From the cell containing the given text, extract its center point as [x, y] coordinate. 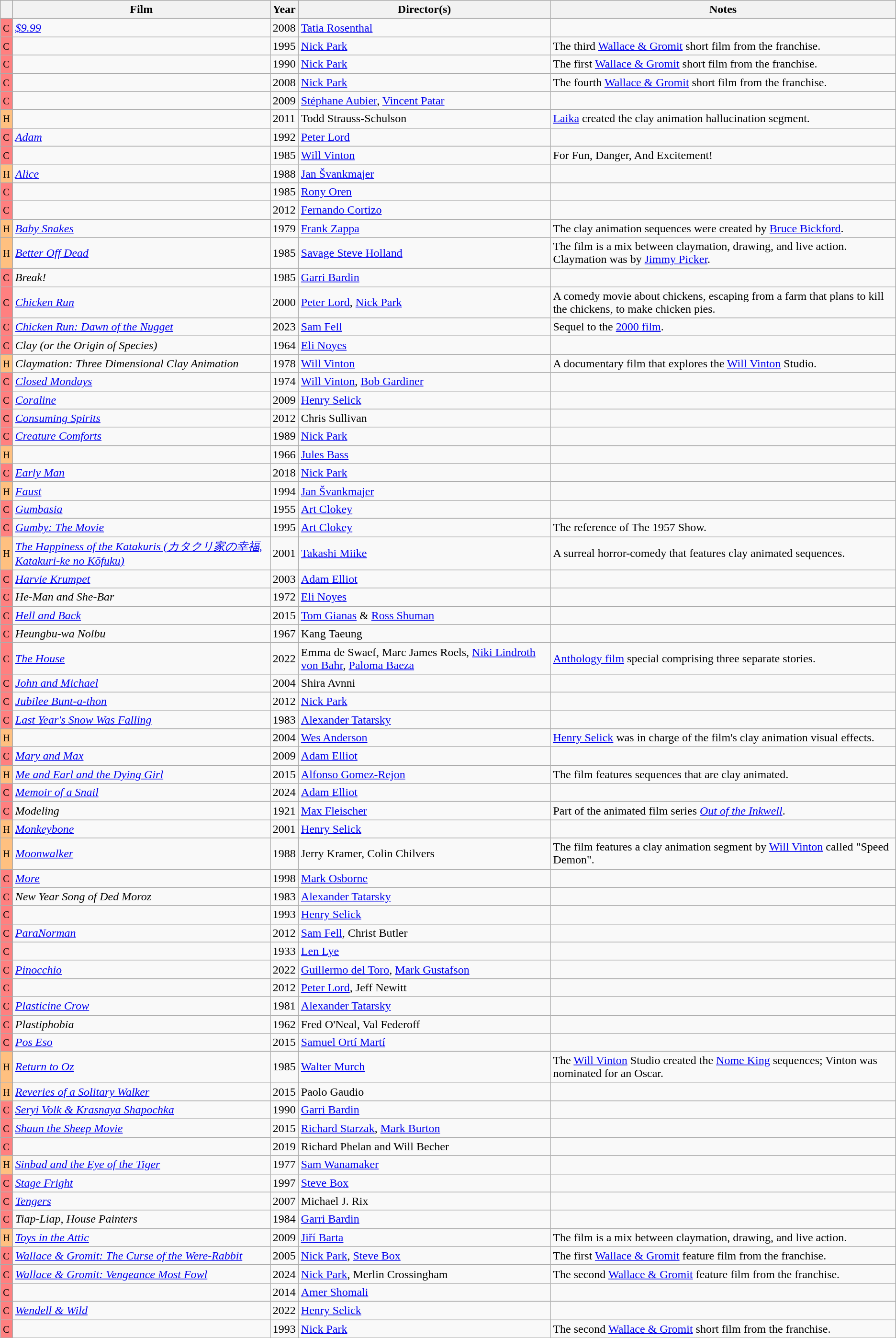
Len Lye [424, 951]
Sinbad and the Eye of the Tiger [141, 1165]
2003 [284, 579]
Faust [141, 491]
Break! [141, 278]
Alice [141, 173]
Tom Gianas & Ross Shuman [424, 615]
The film features a clay animation segment by Will Vinton called "Speed Demon". [723, 853]
Chicken Run: Dawn of the Nugget [141, 327]
Todd Strauss-Schulson [424, 119]
1966 [284, 454]
A documentary film that explores the Will Vinton Studio. [723, 363]
Sam Wanamaker [424, 1165]
New Year Song of Ded Moroz [141, 896]
Peter Lord [424, 137]
2014 [284, 1292]
Nick Park, Steve Box [424, 1256]
2005 [284, 1256]
Peter Lord, Nick Park [424, 303]
Early Man [141, 473]
Steve Box [424, 1183]
Tiap-Liap, House Painters [141, 1219]
Emma de Swaef, Marc James Roels, Niki Lindroth von Bahr, Paloma Baeza [424, 658]
Year [284, 10]
Plastiphobia [141, 1024]
Shaun the Sheep Movie [141, 1128]
More [141, 878]
Mary and Max [141, 756]
2011 [284, 119]
Jerry Kramer, Colin Chilvers [424, 853]
Harvie Krumpet [141, 579]
Guillermo del Toro, Mark Gustafson [424, 969]
Nick Park, Merlin Crossingham [424, 1274]
Creature Comforts [141, 436]
1921 [284, 811]
Shira Avnni [424, 683]
2019 [284, 1146]
The second Wallace & Gromit feature film from the franchise. [723, 1274]
Amer Shomali [424, 1292]
Jubilee Bunt-a-thon [141, 701]
The third Wallace & Gromit short film from the franchise. [723, 46]
Jules Bass [424, 454]
1962 [284, 1024]
1977 [284, 1165]
He-Man and She-Bar [141, 597]
Paolo Gaudio [424, 1092]
2000 [284, 303]
Plasticine Crow [141, 1006]
Wes Anderson [424, 738]
$9.99 [141, 28]
Part of the animated film series Out of the Inkwell. [723, 811]
The film features sequences that are clay animated. [723, 774]
Closed Mondays [141, 382]
1955 [284, 509]
Modeling [141, 811]
Seryi Volk & Krasnaya Shapochka [141, 1110]
Jiří Barta [424, 1237]
1997 [284, 1183]
Anthology film special comprising three separate stories. [723, 658]
Film [141, 10]
1933 [284, 951]
Heungbu-wa Nolbu [141, 634]
Memoir of a Snail [141, 793]
The first Wallace & Gromit short film from the franchise. [723, 64]
1979 [284, 228]
Moonwalker [141, 853]
The Happiness of the Katakuris (カタクリ家の幸福, Katakuri-ke no Kōfuku) [141, 553]
Savage Steve Holland [424, 253]
Wendell & Wild [141, 1310]
Consuming Spirits [141, 418]
Alfonso Gomez-Rejon [424, 774]
Takashi Miike [424, 553]
Monkeybone [141, 829]
Sam Fell, Christ Butler [424, 933]
Kang Taeung [424, 634]
Clay (or the Origin of Species) [141, 345]
Samuel Ortí Martí [424, 1043]
Michael J. Rix [424, 1201]
2023 [284, 327]
Claymation: Three Dimensional Clay Animation [141, 363]
Tatia Rosenthal [424, 28]
Tengers [141, 1201]
1981 [284, 1006]
Coraline [141, 400]
1972 [284, 597]
1998 [284, 878]
The film is a mix between claymation, drawing, and live action. Claymation was by Jimmy Picker. [723, 253]
Walter Murch [424, 1067]
A surreal horror-comedy that features clay animated sequences. [723, 553]
ParaNorman [141, 933]
Stéphane Aubier, Vincent Patar [424, 101]
Chris Sullivan [424, 418]
Wallace & Gromit: Vengeance Most Fowl [141, 1274]
Stage Fright [141, 1183]
Fernando Cortizo [424, 210]
Gumby: The Movie [141, 527]
The fourth Wallace & Gromit short film from the franchise. [723, 82]
1992 [284, 137]
The second Wallace & Gromit short film from the franchise. [723, 1329]
Wallace & Gromit: The Curse of the Were-Rabbit [141, 1256]
1978 [284, 363]
The Will Vinton Studio created the Nome King sequences; Vinton was nominated for an Oscar. [723, 1067]
Frank Zappa [424, 228]
Sequel to the 2000 film. [723, 327]
Hell and Back [141, 615]
Will Vinton, Bob Gardiner [424, 382]
Return to Oz [141, 1067]
Rony Oren [424, 192]
Pos Eso [141, 1043]
Notes [723, 10]
2007 [284, 1201]
Reveries of a Solitary Walker [141, 1092]
Mark Osborne [424, 878]
The reference of The 1957 Show. [723, 527]
Adam [141, 137]
Peter Lord, Jeff Newitt [424, 987]
Better Off Dead [141, 253]
Last Year's Snow Was Falling [141, 720]
Fred O'Neal, Val Federoff [424, 1024]
Me and Earl and the Dying Girl [141, 774]
Richard Phelan and Will Becher [424, 1146]
1964 [284, 345]
1967 [284, 634]
Max Fleischer [424, 811]
1989 [284, 436]
Richard Starzak, Mark Burton [424, 1128]
John and Michael [141, 683]
2018 [284, 473]
Laika created the clay animation hallucination segment. [723, 119]
The first Wallace & Gromit feature film from the franchise. [723, 1256]
The clay animation sequences were created by Bruce Bickford. [723, 228]
Henry Selick was in charge of the film's clay animation visual effects. [723, 738]
Baby Snakes [141, 228]
Gumbasia [141, 509]
1974 [284, 382]
For Fun, Danger, And Excitement! [723, 155]
Chicken Run [141, 303]
Pinocchio [141, 969]
Director(s) [424, 10]
1994 [284, 491]
A comedy movie about chickens, escaping from a farm that plans to kill the chickens, to make chicken pies. [723, 303]
The House [141, 658]
The film is a mix between claymation, drawing, and live action. [723, 1237]
1984 [284, 1219]
Sam Fell [424, 327]
Toys in the Attic [141, 1237]
